Detect which cell encompasses the target text, then output its (x, y) center coordinate. 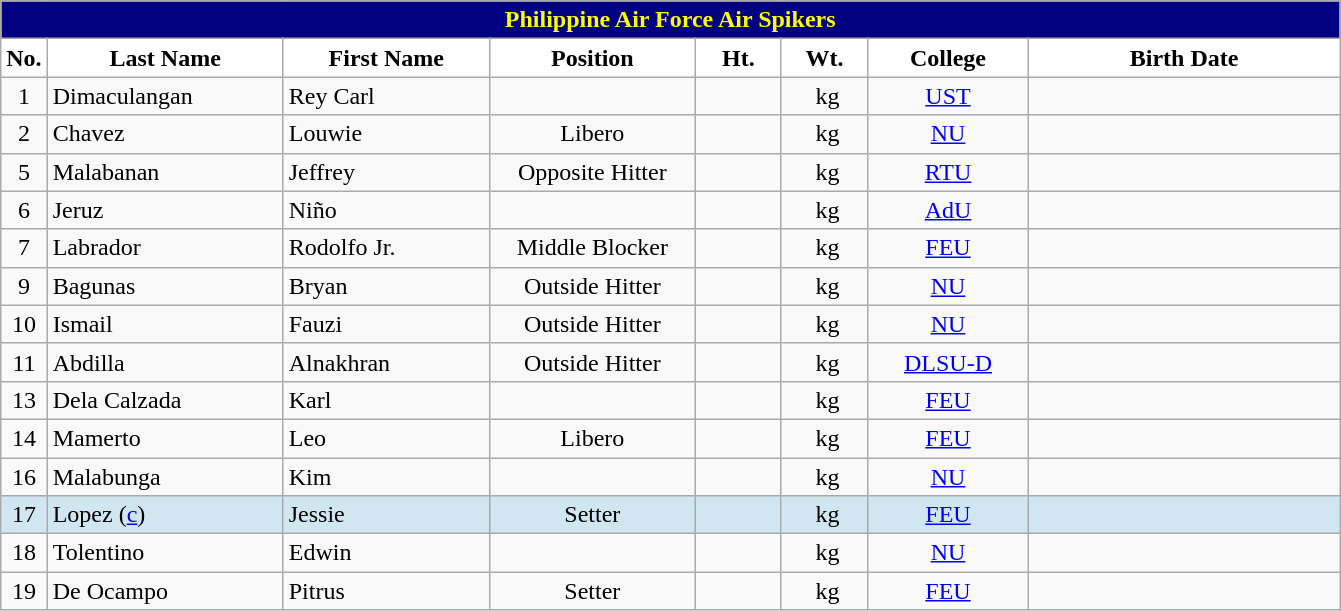
16 (24, 477)
Philippine Air Force Air Spikers (670, 20)
14 (24, 438)
Abdilla (165, 362)
13 (24, 400)
Kim (386, 477)
Dela Calzada (165, 400)
No. (24, 58)
Jessie (386, 515)
17 (24, 515)
Malabunga (165, 477)
Pitrus (386, 591)
5 (24, 172)
Niño (386, 210)
7 (24, 248)
Opposite Hitter (592, 172)
De Ocampo (165, 591)
UST (948, 96)
Rodolfo Jr. (386, 248)
Lopez (c) (165, 515)
Edwin (386, 553)
Position (592, 58)
Jeffrey (386, 172)
Ismail (165, 324)
11 (24, 362)
Alnakhran (386, 362)
Malabanan (165, 172)
DLSU-D (948, 362)
1 (24, 96)
College (948, 58)
Jeruz (165, 210)
19 (24, 591)
Tolentino (165, 553)
Dimaculangan (165, 96)
10 (24, 324)
Bryan (386, 286)
Labrador (165, 248)
RTU (948, 172)
Louwie (386, 134)
Middle Blocker (592, 248)
Mamerto (165, 438)
Chavez (165, 134)
Wt. (824, 58)
First Name (386, 58)
AdU (948, 210)
Last Name (165, 58)
Rey Carl (386, 96)
Bagunas (165, 286)
18 (24, 553)
9 (24, 286)
Ht. (738, 58)
2 (24, 134)
Birth Date (1184, 58)
Fauzi (386, 324)
6 (24, 210)
Karl (386, 400)
Leo (386, 438)
